Locate the cell with the specified text and output its (x, y) center coordinate. 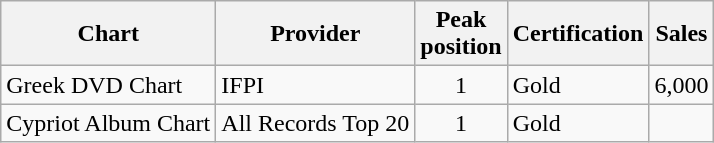
Certification (578, 34)
Chart (108, 34)
Cypriot Album Chart (108, 123)
Peakposition (461, 34)
Provider (316, 34)
All Records Top 20 (316, 123)
Greek DVD Chart (108, 85)
IFPI (316, 85)
Sales (682, 34)
6,000 (682, 85)
